Return (X, Y) of the center of cell containing provided text 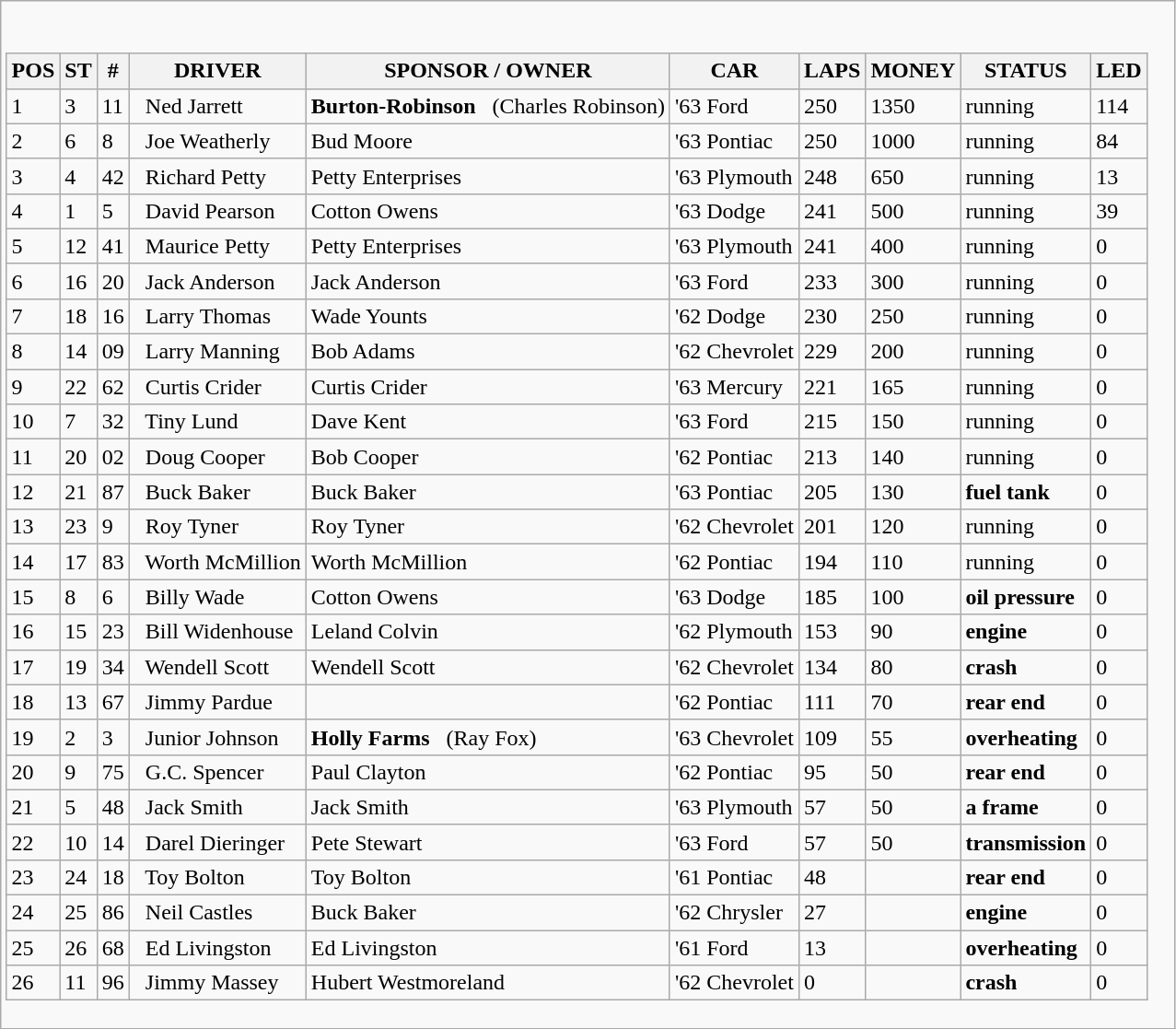
90 (914, 632)
POS (33, 71)
SPONSOR / OWNER (488, 71)
ST (78, 71)
34 (112, 667)
LAPS (832, 71)
Burton-Robinson (Charles Robinson) (488, 106)
Leland Colvin (488, 632)
68 (112, 948)
233 (832, 281)
fuel tank (1026, 492)
'63 Chevrolet (734, 737)
Paul Clayton (488, 772)
G.C. Spencer (217, 772)
Maurice Petty (217, 246)
Jimmy Massey (217, 983)
215 (832, 422)
100 (914, 597)
David Pearson (217, 211)
87 (112, 492)
201 (832, 527)
55 (914, 737)
213 (832, 457)
Bob Adams (488, 352)
400 (914, 246)
Dave Kent (488, 422)
02 (112, 457)
LED (1119, 71)
# (112, 71)
84 (1119, 141)
'63 Mercury (734, 387)
Billy Wade (217, 597)
Richard Petty (217, 176)
Bud Moore (488, 141)
32 (112, 422)
86 (112, 913)
140 (914, 457)
83 (112, 562)
'62 Dodge (734, 316)
1000 (914, 141)
120 (914, 527)
Doug Cooper (217, 457)
Larry Manning (217, 352)
Holly Farms (Ray Fox) (488, 737)
70 (914, 702)
41 (112, 246)
Bob Cooper (488, 457)
'61 Pontiac (734, 877)
80 (914, 667)
oil pressure (1026, 597)
Ned Jarrett (217, 106)
Junior Johnson (217, 737)
153 (832, 632)
300 (914, 281)
248 (832, 176)
109 (832, 737)
Hubert Westmoreland (488, 983)
transmission (1026, 842)
62 (112, 387)
39 (1119, 211)
Jimmy Pardue (217, 702)
96 (112, 983)
'62 Plymouth (734, 632)
Darel Dieringer (217, 842)
Joe Weatherly (217, 141)
DRIVER (217, 71)
Larry Thomas (217, 316)
111 (832, 702)
'61 Ford (734, 948)
STATUS (1026, 71)
Bill Widenhouse (217, 632)
27 (832, 913)
42 (112, 176)
110 (914, 562)
230 (832, 316)
67 (112, 702)
205 (832, 492)
130 (914, 492)
Wade Younts (488, 316)
MONEY (914, 71)
221 (832, 387)
150 (914, 422)
75 (112, 772)
194 (832, 562)
Neil Castles (217, 913)
'62 Chrysler (734, 913)
114 (1119, 106)
200 (914, 352)
185 (832, 597)
Tiny Lund (217, 422)
229 (832, 352)
a frame (1026, 807)
CAR (734, 71)
1350 (914, 106)
09 (112, 352)
134 (832, 667)
500 (914, 211)
Pete Stewart (488, 842)
650 (914, 176)
165 (914, 387)
95 (832, 772)
